Capture the cell that displays the provided text and extract its (x, y) central coordinate. 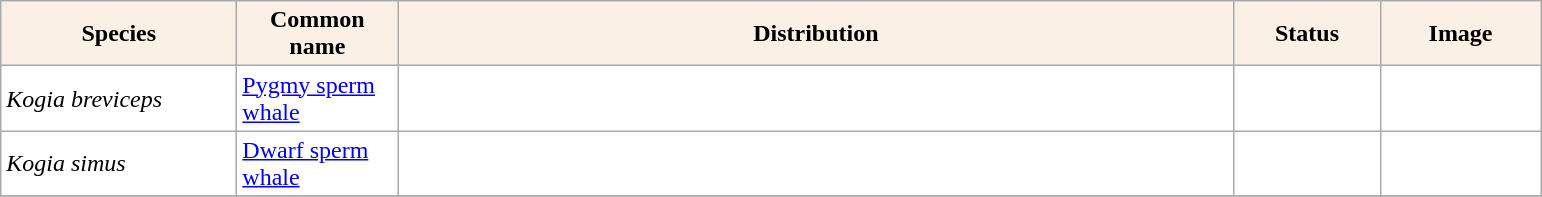
Image (1460, 34)
Pygmy sperm whale (318, 98)
Distribution (816, 34)
Status (1307, 34)
Dwarf sperm whale (318, 164)
Kogia breviceps (119, 98)
Kogia simus (119, 164)
Species (119, 34)
Common name (318, 34)
